Capture the cell that displays the provided text and extract its [X, Y] central coordinate. 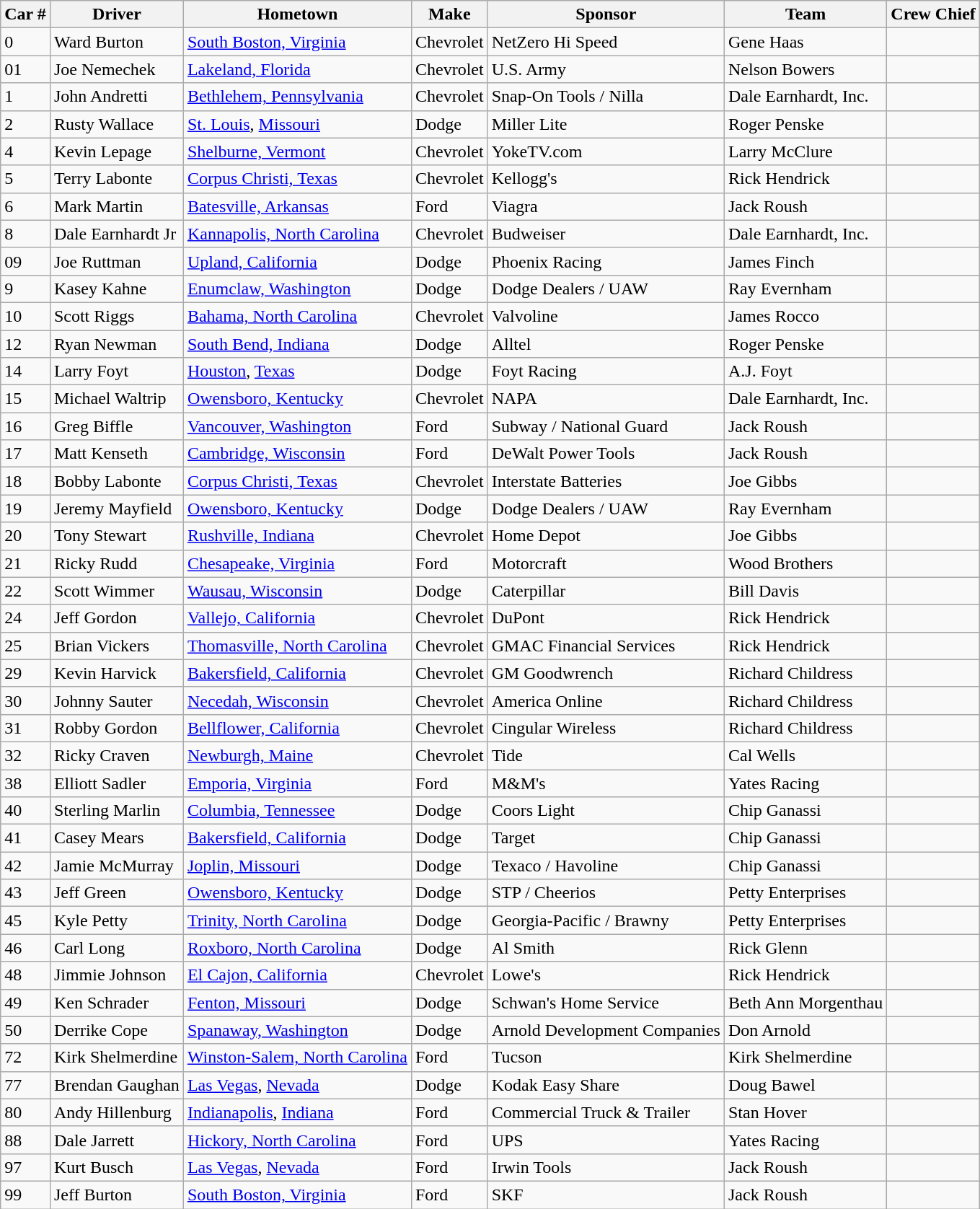
YokeTV.com [606, 151]
48 [26, 975]
Gene Haas [805, 42]
Lakeland, Florida [297, 69]
Dale Earnhardt Jr [117, 234]
97 [26, 1167]
Budweiser [606, 234]
Bethlehem, Pennsylvania [297, 97]
20 [26, 536]
Commercial Truck & Trailer [606, 1112]
25 [26, 646]
Motorcraft [606, 563]
Miller Lite [606, 124]
4 [26, 151]
Jimmie Johnson [117, 975]
Terry Labonte [117, 179]
99 [26, 1195]
10 [26, 316]
DuPont [606, 618]
46 [26, 948]
Cal Wells [805, 755]
Sponsor [606, 14]
Enumclaw, Washington [297, 289]
GM Goodwrench [606, 673]
Scott Wimmer [117, 591]
Georgia-Pacific / Brawny [606, 920]
Kurt Busch [117, 1167]
NAPA [606, 399]
Jeff Green [117, 893]
Bobby Labonte [117, 481]
18 [26, 481]
Emporia, Virginia [297, 783]
Car # [26, 14]
St. Louis, Missouri [297, 124]
Driver [117, 14]
17 [26, 454]
38 [26, 783]
Kodak Easy Share [606, 1085]
Fenton, Missouri [297, 1003]
1 [26, 97]
Don Arnold [805, 1030]
El Cajon, California [297, 975]
U.S. Army [606, 69]
Carl Long [117, 948]
Newburgh, Maine [297, 755]
Lowe's [606, 975]
Elliott Sadler [117, 783]
15 [26, 399]
43 [26, 893]
14 [26, 372]
Subway / National Guard [606, 426]
12 [26, 344]
Joe Nemechek [117, 69]
Kannapolis, North Carolina [297, 234]
Target [606, 838]
South Bend, Indiana [297, 344]
Ricky Rudd [117, 563]
5 [26, 179]
NetZero Hi Speed [606, 42]
19 [26, 509]
88 [26, 1140]
DeWalt Power Tools [606, 454]
Phoenix Racing [606, 261]
Casey Mears [117, 838]
Schwan's Home Service [606, 1003]
Thomasville, North Carolina [297, 646]
77 [26, 1085]
Vallejo, California [297, 618]
Bellflower, California [297, 728]
Tide [606, 755]
Valvoline [606, 316]
50 [26, 1030]
Coors Light [606, 811]
Necedah, Wisconsin [297, 700]
Tucson [606, 1058]
21 [26, 563]
M&M's [606, 783]
Brian Vickers [117, 646]
Brendan Gaughan [117, 1085]
Larry Foyt [117, 372]
Make [449, 14]
Johnny Sauter [117, 700]
Sterling Marlin [117, 811]
Larry McClure [805, 151]
Wausau, Wisconsin [297, 591]
Tony Stewart [117, 536]
Shelburne, Vermont [297, 151]
Kevin Harvick [117, 673]
6 [26, 206]
Robby Gordon [117, 728]
Upland, California [297, 261]
49 [26, 1003]
Cingular Wireless [606, 728]
8 [26, 234]
42 [26, 866]
Kevin Lepage [117, 151]
James Finch [805, 261]
09 [26, 261]
Michael Waltrip [117, 399]
A.J. Foyt [805, 372]
16 [26, 426]
Bill Davis [805, 591]
Chesapeake, Virginia [297, 563]
Kyle Petty [117, 920]
Arnold Development Companies [606, 1030]
STP / Cheerios [606, 893]
9 [26, 289]
Al Smith [606, 948]
Bahama, North Carolina [297, 316]
Indianapolis, Indiana [297, 1112]
22 [26, 591]
Roxboro, North Carolina [297, 948]
72 [26, 1058]
Trinity, North Carolina [297, 920]
Jeremy Mayfield [117, 509]
Viagra [606, 206]
Texaco / Havoline [606, 866]
Stan Hover [805, 1112]
Jeff Burton [117, 1195]
Kellogg's [606, 179]
Team [805, 14]
Greg Biffle [117, 426]
Joplin, Missouri [297, 866]
41 [26, 838]
Irwin Tools [606, 1167]
Doug Bawel [805, 1085]
Rushville, Indiana [297, 536]
John Andretti [117, 97]
2 [26, 124]
Interstate Batteries [606, 481]
Columbia, Tennessee [297, 811]
30 [26, 700]
James Rocco [805, 316]
Beth Ann Morgenthau [805, 1003]
Matt Kenseth [117, 454]
Foyt Racing [606, 372]
SKF [606, 1195]
Mark Martin [117, 206]
Ryan Newman [117, 344]
Batesville, Arkansas [297, 206]
32 [26, 755]
Nelson Bowers [805, 69]
Hometown [297, 14]
Wood Brothers [805, 563]
Caterpillar [606, 591]
0 [26, 42]
GMAC Financial Services [606, 646]
Jamie McMurray [117, 866]
UPS [606, 1140]
Houston, Texas [297, 372]
Crew Chief [933, 14]
31 [26, 728]
Hickory, North Carolina [297, 1140]
Ricky Craven [117, 755]
Andy Hillenburg [117, 1112]
80 [26, 1112]
Winston-Salem, North Carolina [297, 1058]
Jeff Gordon [117, 618]
29 [26, 673]
24 [26, 618]
45 [26, 920]
Cambridge, Wisconsin [297, 454]
Rusty Wallace [117, 124]
Spanaway, Washington [297, 1030]
Derrike Cope [117, 1030]
Alltel [606, 344]
40 [26, 811]
Rick Glenn [805, 948]
Kasey Kahne [117, 289]
01 [26, 69]
Joe Ruttman [117, 261]
Ward Burton [117, 42]
Vancouver, Washington [297, 426]
Ken Schrader [117, 1003]
Home Depot [606, 536]
Scott Riggs [117, 316]
America Online [606, 700]
Dale Jarrett [117, 1140]
Snap-On Tools / Nilla [606, 97]
